Identify which cell holds the provided text, then report its (x, y) central coordinate. 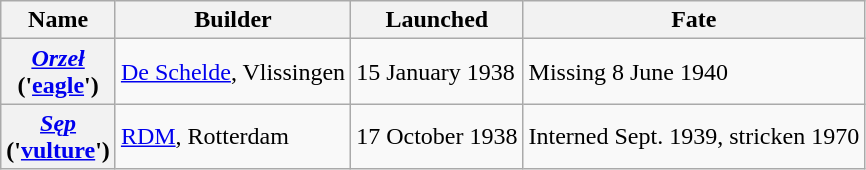
Launched (437, 20)
15 January 1938 (437, 72)
Orzeł('eagle') (58, 72)
Interned Sept. 1939, stricken 1970 (694, 136)
Sęp('vulture') (58, 136)
17 October 1938 (437, 136)
RDM, Rotterdam (232, 136)
Builder (232, 20)
De Schelde, Vlissingen (232, 72)
Name (58, 20)
Fate (694, 20)
Missing 8 June 1940 (694, 72)
